From the cell containing the given text, extract its center point as (x, y) coordinate. 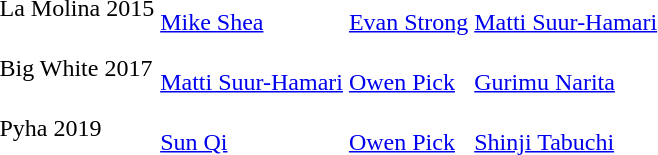
Matti Suur-Hamari (252, 68)
Owen Pick (408, 68)
